Determine the (x, y) coordinate at the center of the cell enclosing the given text.  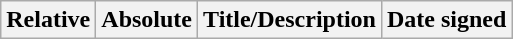
Date signed (446, 20)
Relative (48, 20)
Absolute (147, 20)
Title/Description (290, 20)
